Extract the [X, Y] coordinate from the center of the cell holding the provided text.  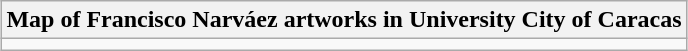
Map of Francisco Narváez artworks in University City of Caracas [344, 20]
